Output the [x, y] coordinate of the center of the cell containing the given text.  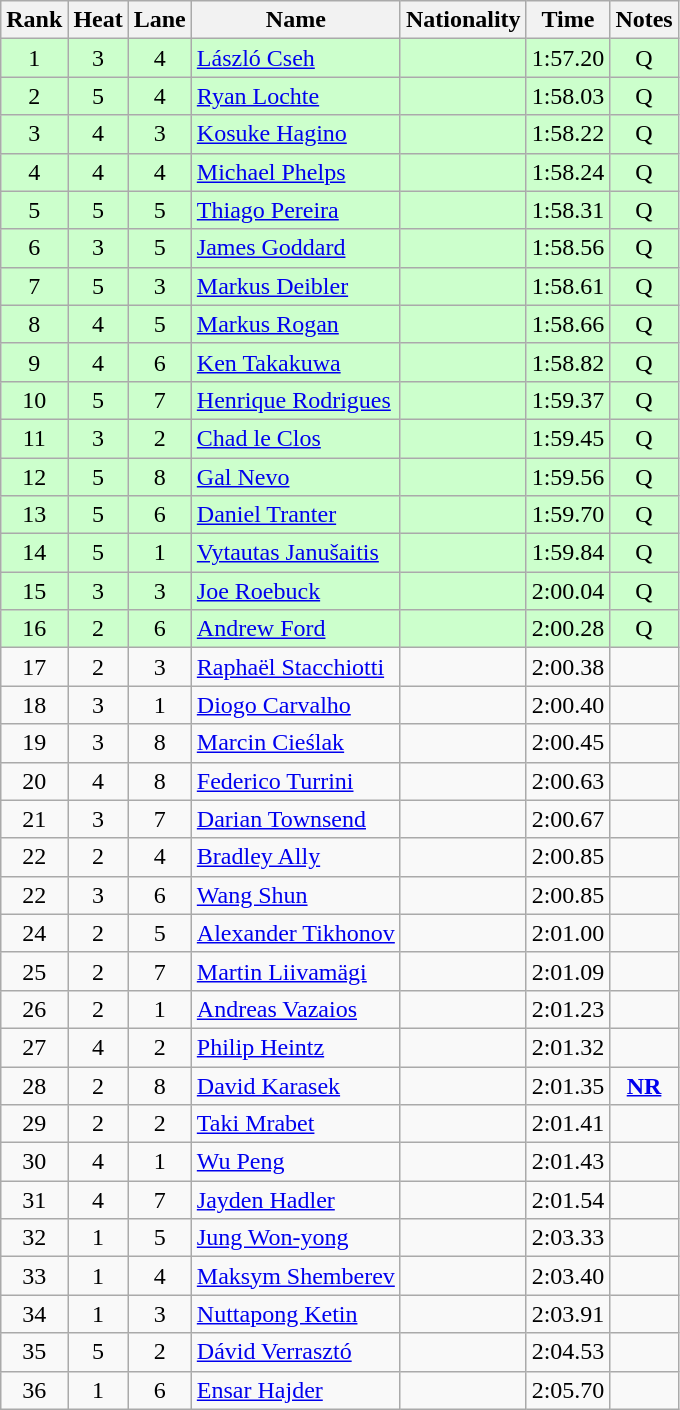
36 [34, 1390]
26 [34, 1009]
25 [34, 971]
28 [34, 1085]
15 [34, 591]
Maksym Shemberev [296, 1276]
Raphaël Stacchiotti [296, 667]
Ensar Hajder [296, 1390]
24 [34, 933]
12 [34, 477]
1:58.56 [568, 248]
László Cseh [296, 58]
29 [34, 1124]
Daniel Tranter [296, 515]
Martin Liivamägi [296, 971]
34 [34, 1314]
2:00.63 [568, 781]
2:00.38 [568, 667]
Heat [98, 20]
1:58.22 [568, 134]
Rank [34, 20]
1:59.70 [568, 515]
Time [568, 20]
Ryan Lochte [296, 96]
Henrique Rodrigues [296, 400]
Jung Won-yong [296, 1238]
1:58.24 [568, 172]
2:00.45 [568, 743]
2:01.00 [568, 933]
James Goddard [296, 248]
Markus Deibler [296, 286]
Notes [644, 20]
31 [34, 1200]
Gal Nevo [296, 477]
1:58.31 [568, 210]
Alexander Tikhonov [296, 933]
Marcin Cieślak [296, 743]
Darian Townsend [296, 819]
Bradley Ally [296, 857]
16 [34, 629]
Name [296, 20]
35 [34, 1352]
Markus Rogan [296, 324]
18 [34, 705]
1:59.56 [568, 477]
2:00.28 [568, 629]
2:05.70 [568, 1390]
17 [34, 667]
Jayden Hadler [296, 1200]
David Karasek [296, 1085]
14 [34, 553]
2:03.91 [568, 1314]
2:01.23 [568, 1009]
33 [34, 1276]
1:57.20 [568, 58]
21 [34, 819]
Vytautas Janušaitis [296, 553]
Thiago Pereira [296, 210]
10 [34, 400]
1:59.45 [568, 438]
2:01.09 [568, 971]
Lane [160, 20]
2:03.33 [568, 1238]
Wang Shun [296, 895]
2:01.54 [568, 1200]
Dávid Verrasztó [296, 1352]
30 [34, 1162]
Nationality [463, 20]
Chad le Clos [296, 438]
1:59.84 [568, 553]
Diogo Carvalho [296, 705]
Philip Heintz [296, 1047]
1:58.61 [568, 286]
1:58.66 [568, 324]
2:00.04 [568, 591]
Andreas Vazaios [296, 1009]
Nuttapong Ketin [296, 1314]
9 [34, 362]
1:59.37 [568, 400]
Michael Phelps [296, 172]
Andrew Ford [296, 629]
Federico Turrini [296, 781]
1:58.82 [568, 362]
Taki Mrabet [296, 1124]
NR [644, 1085]
19 [34, 743]
2:00.40 [568, 705]
32 [34, 1238]
Ken Takakuwa [296, 362]
20 [34, 781]
Joe Roebuck [296, 591]
2:01.43 [568, 1162]
2:03.40 [568, 1276]
27 [34, 1047]
2:00.67 [568, 819]
2:01.41 [568, 1124]
11 [34, 438]
Kosuke Hagino [296, 134]
1:58.03 [568, 96]
2:01.32 [568, 1047]
2:04.53 [568, 1352]
Wu Peng [296, 1162]
13 [34, 515]
2:01.35 [568, 1085]
